Extract the [x, y] coordinate from the center of the cell holding the provided text.  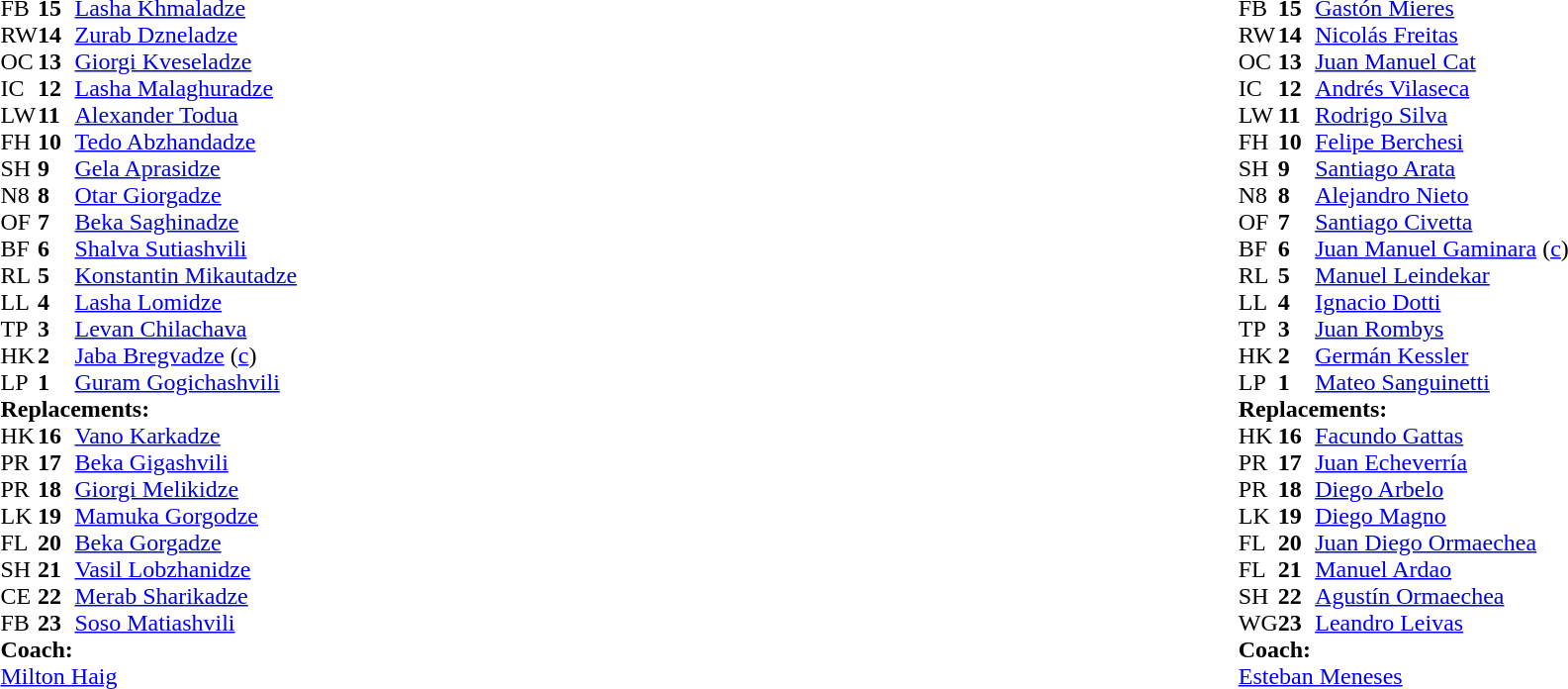
Levan Chilachava [186, 329]
Otar Giorgadze [186, 196]
Beka Gorgadze [186, 542]
Lasha Malaghuradze [186, 89]
Beka Gigashvili [186, 463]
FB [19, 624]
Beka Saghinadze [186, 222]
Replacements: [148, 410]
Merab Sharikadze [186, 596]
Soso Matiashvili [186, 624]
Giorgi Melikidze [186, 489]
Mamuka Gorgodze [186, 517]
Tedo Abzhandadze [186, 143]
Giorgi Kveseladze [186, 61]
WG [1258, 624]
Vano Karkadze [186, 436]
Konstantin Mikautadze [186, 275]
CE [19, 596]
Gela Aprasidze [186, 168]
Jaba Bregvadze (c) [186, 356]
Vasil Lobzhanidze [186, 570]
Coach: [148, 649]
Lasha Lomidze [186, 303]
Shalva Sutiashvili [186, 249]
Guram Gogichashvili [186, 382]
Zurab Dzneladze [186, 36]
Alexander Todua [186, 115]
